Detect which cell encompasses the target text, then output its [X, Y] center coordinate. 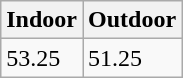
53.25 [42, 58]
Indoor [42, 20]
Outdoor [132, 20]
51.25 [132, 58]
